For the text-containing cell, return its midpoint in (X, Y) coordinate format. 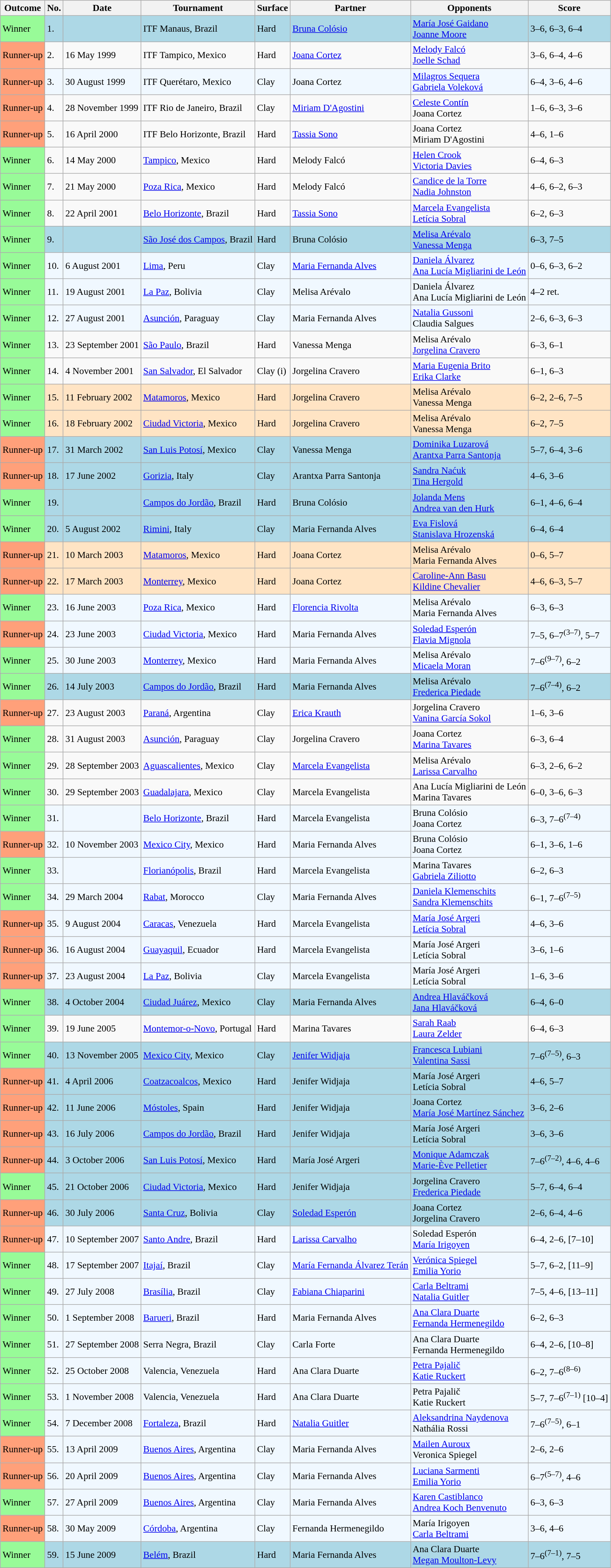
46. (54, 1213)
12. (54, 318)
51. (54, 1344)
Milagros Sequera Gabriela Voleková (469, 81)
2–6, 2–6 (569, 1449)
Larissa Carvalho (350, 1239)
Marina Tavares Gabriela Ziliotto (469, 871)
Tournament (198, 8)
Opponents (469, 8)
19 June 2005 (102, 1028)
21. (54, 555)
42. (54, 1107)
São José dos Campos, Brazil (198, 239)
47. (54, 1239)
16. (54, 423)
4–2 ret. (569, 292)
38. (54, 1002)
4–6, 6–3, 5–7 (569, 581)
2–6, 6–4, 4–6 (569, 1213)
Score (569, 8)
Caroline-Ann Basu Kildine Chevalier (469, 581)
María Irigoyen Carla Beltrami (469, 1529)
5 August 2002 (102, 529)
Melisa Arévalo Micaela Moran (469, 660)
28 September 2003 (102, 765)
Luciana Sarmenti Emilia Yorio (469, 1476)
55. (54, 1449)
11 February 2002 (102, 397)
14. (54, 370)
16 May 1999 (102, 55)
11. (54, 292)
Carla Beltrami Natalia Guitler (469, 1291)
54. (54, 1423)
9. (54, 239)
5–7, 6–4, 3–6 (569, 450)
53. (54, 1397)
Caracas, Venezuela (198, 923)
Maria Eugenia Brito Erika Clarke (469, 370)
13 November 2005 (102, 1055)
Dominika Luzarová Arantxa Parra Santonja (469, 450)
1 November 2008 (102, 1397)
6–4, 3–6, 4–6 (569, 81)
11 June 2006 (102, 1107)
7–6(7–5), 6–1 (569, 1423)
52. (54, 1370)
Santo Andre, Brazil (198, 1239)
6–4, 6–0 (569, 1002)
50. (54, 1317)
14 July 2003 (102, 686)
5–7, 7–6(7–1) [10–4] (569, 1397)
30 May 2009 (102, 1529)
Outcome (23, 8)
31 March 2002 (102, 450)
Jorgelina Cravero Frederica Piedade (469, 1186)
1. (54, 28)
Guayaquil, Ecuador (198, 949)
Fabiana Chiaparini (350, 1291)
29 September 2003 (102, 792)
María Fernanda Álvarez Terán (350, 1265)
6–0, 3–6, 6–3 (569, 792)
6–1, 6–3 (569, 370)
15 June 2009 (102, 1555)
24. (54, 634)
18 February 2002 (102, 423)
4–6, 6–2, 6–3 (569, 187)
7–5, 4–6, [13–11] (569, 1291)
6–3, 6–4 (569, 739)
Fernanda Hermenegildo (350, 1529)
22. (54, 581)
Lima, Peru (198, 266)
19 August 2001 (102, 292)
7–5, 6–7(3–7), 5–7 (569, 634)
23 August 2003 (102, 712)
Date (102, 8)
27. (54, 712)
6–2, 7–5 (569, 423)
29 March 2004 (102, 897)
ITF Tampico, Mexico (198, 55)
7–6(7–4), 6–2 (569, 686)
5–7, 6–2, [11–9] (569, 1265)
30. (54, 792)
27 July 2008 (102, 1291)
ITF Rio de Janeiro, Brazil (198, 107)
Aleksandrina Naydenova Nathália Rossi (469, 1423)
Aguascalientes, Mexico (198, 765)
41. (54, 1081)
7–6(9–7), 6–2 (569, 660)
17 March 2003 (102, 581)
6–3, 6–1 (569, 344)
17 September 2007 (102, 1265)
6–4, 6–4 (569, 529)
Marina Tavares (350, 1028)
6–2, 7–6(8–6) (569, 1370)
18. (54, 476)
40. (54, 1055)
39. (54, 1028)
Soledad Esperón (350, 1213)
6–4, 2–6, [7–10] (569, 1239)
1–6, 6–3, 3–6 (569, 107)
31 August 2003 (102, 739)
4 November 2001 (102, 370)
33. (54, 871)
28. (54, 739)
7 December 2008 (102, 1423)
Monique Adamczak Marie-Ève Pelletier (469, 1160)
Andrea Hlaváčková Jana Hlaváčková (469, 1002)
San Salvador, El Salvador (198, 370)
Ana Lucía Migliarini de León Marina Tavares (469, 792)
16 August 2004 (102, 949)
14 May 2000 (102, 160)
Florianópolis, Brazil (198, 871)
6–2, 2–6, 7–5 (569, 397)
Clay (i) (273, 370)
Belém, Brazil (198, 1555)
15. (54, 397)
3 October 2006 (102, 1160)
3–6, 2–6 (569, 1107)
27 August 2001 (102, 318)
9 August 2004 (102, 923)
7–6(7–5), 6–3 (569, 1055)
20 April 2009 (102, 1476)
7–6(7–2), 4–6, 4–6 (569, 1160)
22 April 2001 (102, 213)
4 April 2006 (102, 1081)
3–6, 6–4, 4–6 (569, 55)
2–6, 6–3, 6–3 (569, 318)
2. (54, 55)
23 August 2004 (102, 975)
6–1, 7–6(7–5) (569, 897)
6 August 2001 (102, 266)
Soledad Esperón Flavia Mignola (469, 634)
49. (54, 1291)
10. (54, 266)
27 April 2009 (102, 1502)
Coatzacoalcos, Mexico (198, 1081)
Helen Crook Victoria Davies (469, 160)
13. (54, 344)
Candice de la Torre Nadia Johnston (469, 187)
30 June 2003 (102, 660)
16 April 2000 (102, 134)
Arantxa Parra Santonja (350, 476)
Melisa Arévalo (350, 292)
Miriam D'Agostini (350, 107)
25 October 2008 (102, 1370)
Rimini, Italy (198, 529)
São Paulo, Brazil (198, 344)
6–3, 7–5 (569, 239)
48. (54, 1265)
10 September 2007 (102, 1239)
Natalia Guitler (350, 1423)
Marcela Evangelista Letícia Sobral (469, 213)
56. (54, 1476)
Brasília, Brazil (198, 1291)
4–6, 5–7 (569, 1081)
4–6, 1–6 (569, 134)
10 March 2003 (102, 555)
10 November 2003 (102, 844)
45. (54, 1186)
Verónica Spiegel Emilia Yorio (469, 1265)
Partner (350, 8)
17 June 2002 (102, 476)
Córdoba, Argentina (198, 1529)
Francesca Lubiani Valentina Sassi (469, 1055)
3–6, 3–6 (569, 1134)
Melody Falcó Joelle Schad (469, 55)
Karen Castiblanco Andrea Koch Benvenuto (469, 1502)
6–7(5–7), 4–6 (569, 1476)
Jolanda Mens Andrea van den Hurk (469, 502)
Carla Forte (350, 1344)
27 September 2008 (102, 1344)
Mailen Auroux Veronica Spiegel (469, 1449)
59. (54, 1555)
Melisa Arévalo Jorgelina Cravero (469, 344)
44. (54, 1160)
3–6, 1–6 (569, 949)
32. (54, 844)
Daniela Klemenschits Sandra Klemenschits (469, 897)
Serra Negra, Brazil (198, 1344)
16 June 2003 (102, 608)
0–6, 5–7 (569, 555)
20. (54, 529)
7. (54, 187)
Melisa Arévalo Frederica Piedade (469, 686)
ITF Manaus, Brazil (198, 28)
57. (54, 1502)
Gorizia, Italy (198, 476)
No. (54, 8)
Barueri, Brazil (198, 1317)
Joana Cortez María José Martínez Sánchez (469, 1107)
0–6, 6–3, 6–2 (569, 266)
Joana Cortez Jorgelina Cravero (469, 1213)
1 September 2008 (102, 1317)
19. (54, 502)
58. (54, 1529)
Itajaí, Brazil (198, 1265)
4 October 2004 (102, 1002)
ITF Querétaro, Mexico (198, 81)
Ana Clara Duarte Megan Moulton-Levy (469, 1555)
Surface (273, 8)
4. (54, 107)
Celeste Contín Joana Cortez (469, 107)
16 July 2006 (102, 1134)
Melisa Arévalo Larissa Carvalho (469, 765)
6. (54, 160)
6–3, 2–6, 6–2 (569, 765)
Eva Fislová Stanislava Hrozenská (469, 529)
6–1, 3–6, 1–6 (569, 844)
13 April 2009 (102, 1449)
23. (54, 608)
28 November 1999 (102, 107)
3. (54, 81)
Erica Krauth (350, 712)
3–6, 6–3, 6–4 (569, 28)
Natalia Gussoni Claudia Salgues (469, 318)
26. (54, 686)
17. (54, 450)
30 August 1999 (102, 81)
Tampico, Mexico (198, 160)
María José Gaidano Joanne Moore (469, 28)
31. (54, 818)
Florencia Rivolta (350, 608)
Joana Cortez Miriam D'Agostini (469, 134)
Jorgelina Cravero Vanina García Sokol (469, 712)
Montemor-o-Novo, Portugal (198, 1028)
23 June 2003 (102, 634)
7–6(7–1), 7–5 (569, 1555)
5–7, 6–4, 6–4 (569, 1186)
Fortaleza, Brazil (198, 1423)
3–6, 4–6 (569, 1529)
35. (54, 923)
30 July 2006 (102, 1213)
6–3, 7–6(7–4) (569, 818)
37. (54, 975)
Sarah Raab Laura Zelder (469, 1028)
Santa Cruz, Bolivia (198, 1213)
43. (54, 1134)
23 September 2001 (102, 344)
Ciudad Juárez, Mexico (198, 1002)
Rabat, Morocco (198, 897)
25. (54, 660)
6–4, 2–6, [10–8] (569, 1344)
21 October 2006 (102, 1186)
5. (54, 134)
29. (54, 765)
6–1, 4–6, 6–4 (569, 502)
36. (54, 949)
ITF Belo Horizonte, Brazil (198, 134)
Soledad Esperón María Irigoyen (469, 1239)
8. (54, 213)
Joana Cortez Marina Tavares (469, 739)
María José Argeri (350, 1160)
Móstoles, Spain (198, 1107)
Paraná, Argentina (198, 712)
Guadalajara, Mexico (198, 792)
34. (54, 897)
Sandra Naćuk Tina Hergold (469, 476)
21 May 2000 (102, 187)
